From the cell containing the given text, extract its center point as (x, y) coordinate. 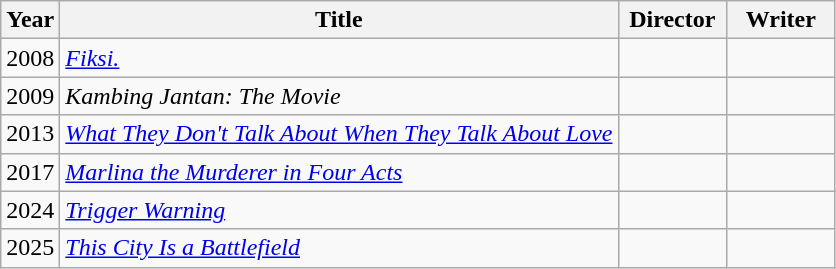
Title (339, 20)
Year (30, 20)
2013 (30, 134)
This City Is a Battlefield (339, 248)
Trigger Warning (339, 210)
2024 (30, 210)
Marlina the Murderer in Four Acts (339, 172)
What They Don't Talk About When They Talk About Love (339, 134)
Director (672, 20)
Kambing Jantan: The Movie (339, 96)
2009 (30, 96)
2025 (30, 248)
2008 (30, 58)
2017 (30, 172)
Fiksi. (339, 58)
Writer (782, 20)
